Output the [X, Y] coordinate of the center of the cell containing the given text.  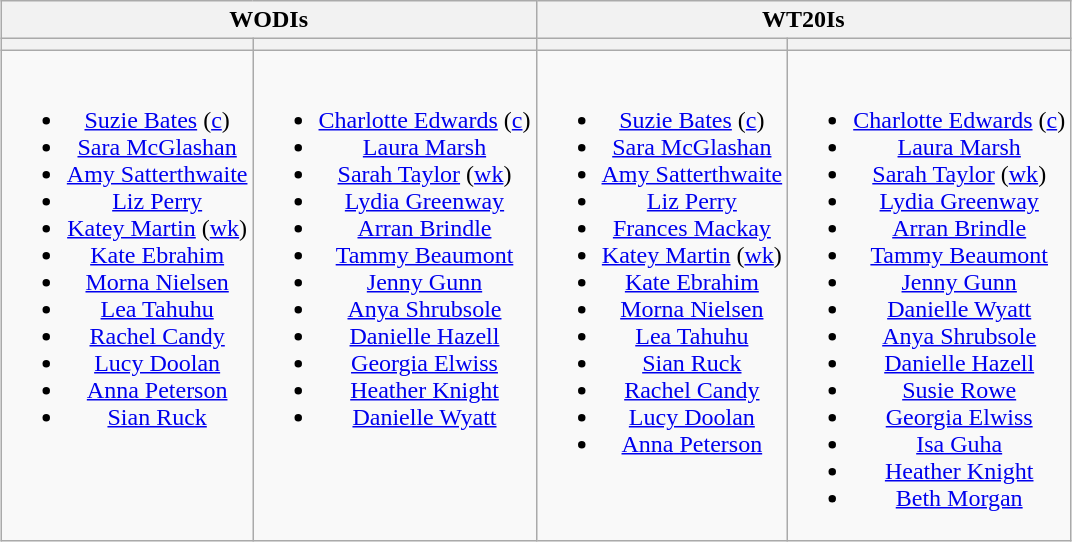
WODIs [268, 20]
WT20Is [804, 20]
